Output the [x, y] coordinate of the center of the cell containing the given text.  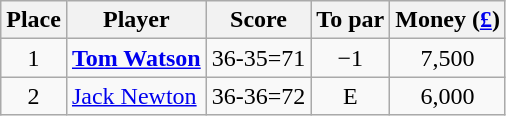
Player [136, 20]
To par [350, 20]
Tom Watson [136, 58]
36-36=72 [258, 96]
1 [34, 58]
7,500 [448, 58]
E [350, 96]
Money (£) [448, 20]
Jack Newton [136, 96]
−1 [350, 58]
2 [34, 96]
36-35=71 [258, 58]
6,000 [448, 96]
Place [34, 20]
Score [258, 20]
